Detect which cell encompasses the target text, then output its (x, y) center coordinate. 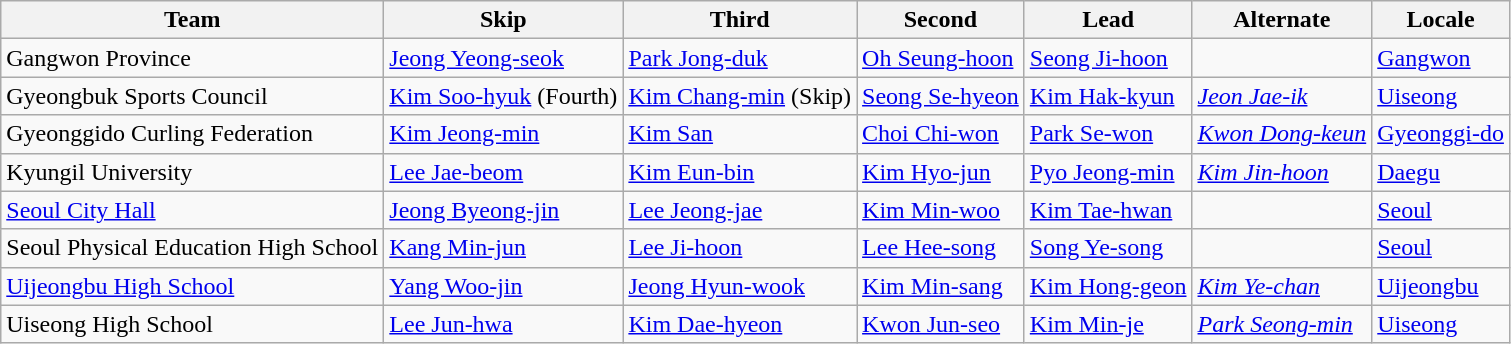
Kim San (740, 134)
Gyeonggido Curling Federation (192, 134)
Uijeongbu High School (192, 286)
Yang Woo-jin (504, 286)
Kyungil University (192, 172)
Kim Tae-hwan (1108, 210)
Kim Jeong-min (504, 134)
Kim Chang-min (Skip) (740, 96)
Seong Se-hyeon (941, 96)
Park Seong-min (1282, 324)
Kang Min-jun (504, 248)
Kim Dae-hyeon (740, 324)
Kwon Dong-keun (1282, 134)
Lee Jeong-jae (740, 210)
Team (192, 20)
Lee Jun-hwa (504, 324)
Jeon Jae-ik (1282, 96)
Seoul Physical Education High School (192, 248)
Jeong Yeong-seok (504, 58)
Kim Soo-hyuk (Fourth) (504, 96)
Song Ye-song (1108, 248)
Uiseong High School (192, 324)
Kim Min-je (1108, 324)
Lead (1108, 20)
Pyo Jeong-min (1108, 172)
Kim Min-woo (941, 210)
Seong Ji-hoon (1108, 58)
Kim Jin-hoon (1282, 172)
Gangwon Province (192, 58)
Gyeonggi-do (1441, 134)
Daegu (1441, 172)
Lee Jae-beom (504, 172)
Seoul City Hall (192, 210)
Park Jong-duk (740, 58)
Kwon Jun-seo (941, 324)
Choi Chi-won (941, 134)
Locale (1441, 20)
Skip (504, 20)
Third (740, 20)
Second (941, 20)
Jeong Byeong-jin (504, 210)
Gangwon (1441, 58)
Kim Eun-bin (740, 172)
Kim Ye-chan (1282, 286)
Gyeongbuk Sports Council (192, 96)
Lee Ji-hoon (740, 248)
Kim Hak-kyun (1108, 96)
Kim Min-sang (941, 286)
Oh Seung-hoon (941, 58)
Park Se-won (1108, 134)
Jeong Hyun-wook (740, 286)
Uijeongbu (1441, 286)
Kim Hyo-jun (941, 172)
Kim Hong-geon (1108, 286)
Alternate (1282, 20)
Lee Hee-song (941, 248)
